Provide the (x, y) coordinate of the cell's center where the given text is located.  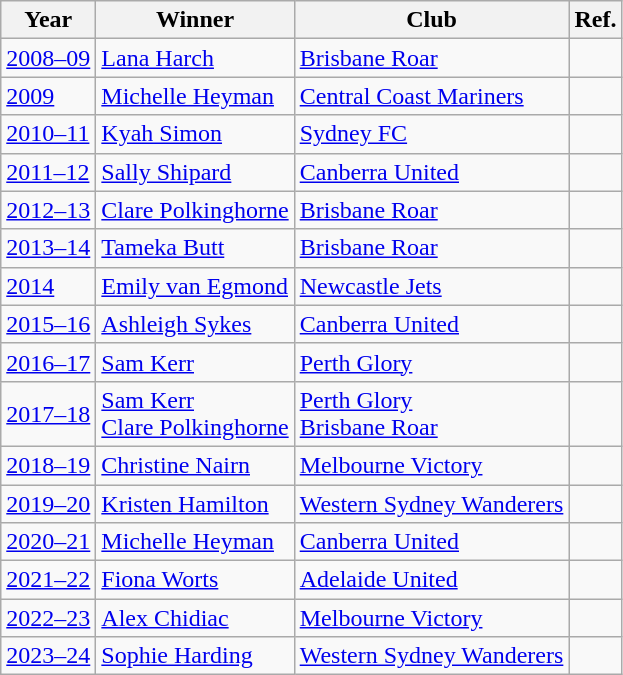
Newcastle Jets (432, 286)
2023–24 (48, 656)
Clare Polkinghorne (195, 210)
2019–20 (48, 503)
Sophie Harding (195, 656)
2008–09 (48, 58)
Alex Chidiac (195, 618)
Winner (195, 20)
Emily van Egmond (195, 286)
2015–16 (48, 324)
2011–12 (48, 172)
2017–18 (48, 414)
Ref. (596, 20)
2018–19 (48, 465)
Lana Harch (195, 58)
Fiona Worts (195, 580)
Kyah Simon (195, 134)
Sydney FC (432, 134)
2020–21 (48, 542)
2012–13 (48, 210)
2016–17 (48, 362)
Sam Kerr Clare Polkinghorne (195, 414)
Tameka Butt (195, 248)
2010–11 (48, 134)
2022–23 (48, 618)
Perth Glory (432, 362)
2013–14 (48, 248)
2021–22 (48, 580)
Central Coast Mariners (432, 96)
2014 (48, 286)
Adelaide United (432, 580)
Perth Glory Brisbane Roar (432, 414)
Sam Kerr (195, 362)
Christine Nairn (195, 465)
Ashleigh Sykes (195, 324)
Year (48, 20)
Sally Shipard (195, 172)
2009 (48, 96)
Club (432, 20)
Kristen Hamilton (195, 503)
